Identify which cell holds the provided text, then report its [x, y] central coordinate. 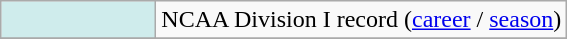
NCAA Division I record (career / season) [362, 20]
